Identify which cell holds the provided text, then report its (X, Y) central coordinate. 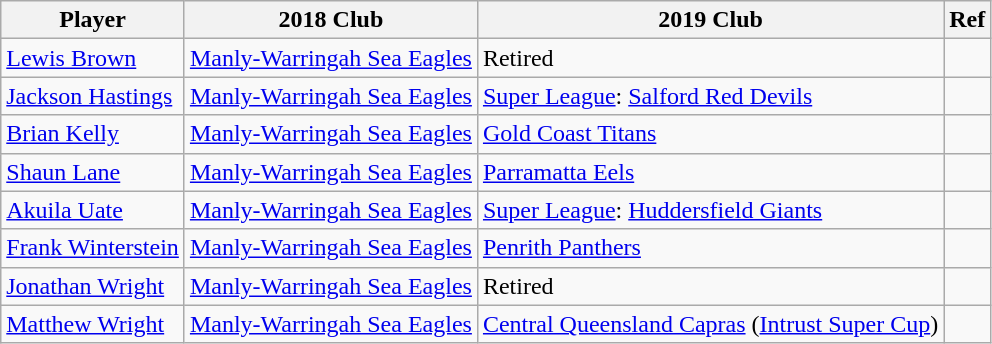
Parramatta Eels (710, 172)
Super League: Huddersfield Giants (710, 210)
2018 Club (330, 20)
Akuila Uate (93, 210)
Frank Winterstein (93, 248)
Central Queensland Capras (Intrust Super Cup) (710, 324)
Jackson Hastings (93, 96)
Lewis Brown (93, 58)
Gold Coast Titans (710, 134)
Brian Kelly (93, 134)
Shaun Lane (93, 172)
Super League: Salford Red Devils (710, 96)
Ref (968, 20)
Penrith Panthers (710, 248)
2019 Club (710, 20)
Matthew Wright (93, 324)
Player (93, 20)
Jonathan Wright (93, 286)
